Return the [X, Y] coordinate for the center point of the cell that contains the specified text.  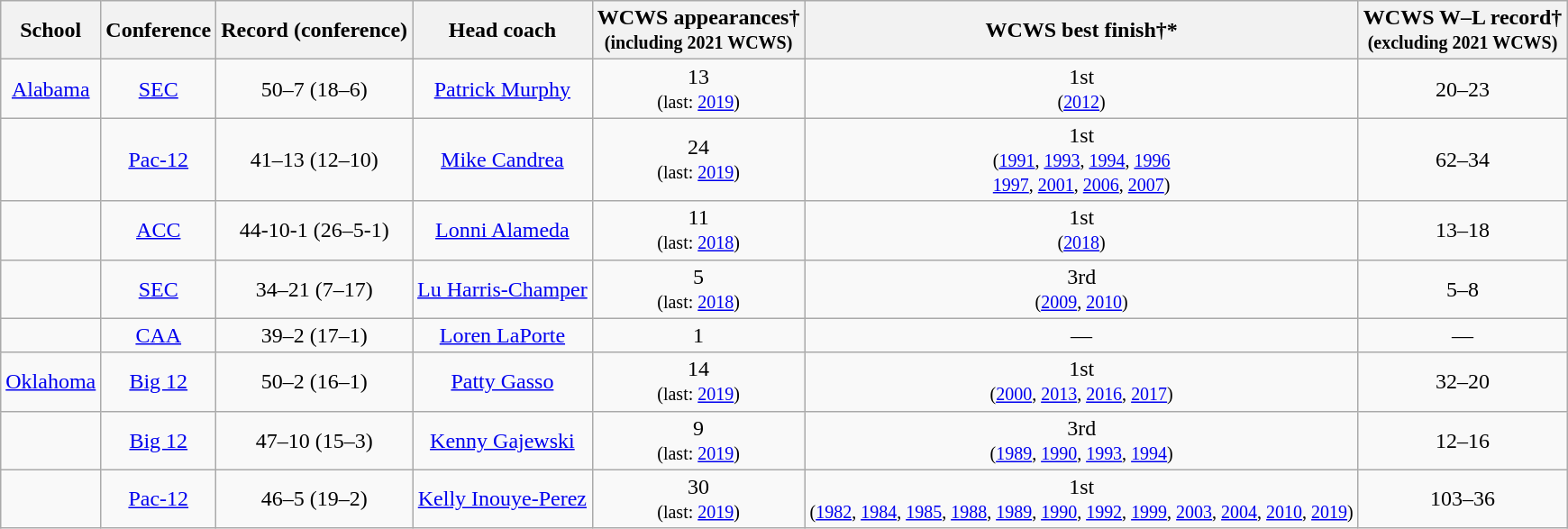
24 (last: 2019) [698, 160]
Patrick Murphy [503, 88]
9(last: 2019) [698, 440]
Conference [159, 31]
Kenny Gajewski [503, 440]
WCWS W–L record† (excluding 2021 WCWS) [1463, 31]
WCWS appearances† (including 2021 WCWS) [698, 31]
Loren LaPorte [503, 335]
WCWS best finish†* [1081, 31]
Oklahoma [50, 382]
Patty Gasso [503, 382]
46–5 (19–2) [315, 499]
62–34 [1463, 160]
Lonni Alameda [503, 231]
20–23 [1463, 88]
School [50, 31]
103–36 [1463, 499]
5–8 [1463, 288]
12–16 [1463, 440]
50–7 (18–6) [315, 88]
39–2 (17–1) [315, 335]
Lu Harris-Champer [503, 288]
Record (conference) [315, 31]
13 (last: 2019) [698, 88]
1st(2000, 2013, 2016, 2017) [1081, 382]
1st(2012) [1081, 88]
Kelly Inouye-Perez [503, 499]
5(last: 2018) [698, 288]
Mike Candrea [503, 160]
30 (last: 2019) [698, 499]
44-10-1 (26–5-1) [315, 231]
3rd (1989, 1990, 1993, 1994) [1081, 440]
CAA [159, 335]
Head coach [503, 31]
50–2 (16–1) [315, 382]
47–10 (15–3) [315, 440]
34–21 (7–17) [315, 288]
1 [698, 335]
11(last: 2018) [698, 231]
1st(1991, 1993, 1994, 19961997, 2001, 2006, 2007) [1081, 160]
Alabama [50, 88]
1st(2018) [1081, 231]
ACC [159, 231]
14(last: 2019) [698, 382]
41–13 (12–10) [315, 160]
3rd(2009, 2010) [1081, 288]
1st (1982, 1984, 1985, 1988, 1989, 1990, 1992, 1999, 2003, 2004, 2010, 2019) [1081, 499]
13–18 [1463, 231]
32–20 [1463, 382]
